Detect which cell encompasses the target text, then output its (X, Y) center coordinate. 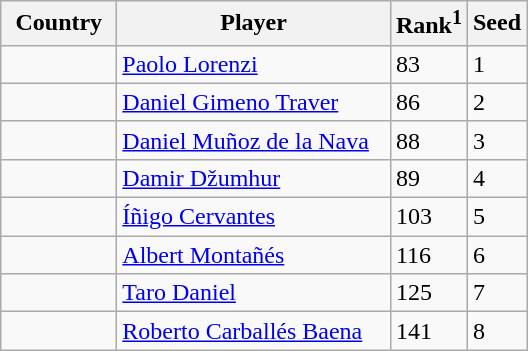
Roberto Carballés Baena (254, 331)
3 (496, 140)
1 (496, 64)
89 (428, 178)
5 (496, 217)
Daniel Gimeno Traver (254, 102)
88 (428, 140)
116 (428, 255)
Albert Montañés (254, 255)
Daniel Muñoz de la Nava (254, 140)
83 (428, 64)
2 (496, 102)
Seed (496, 24)
Taro Daniel (254, 293)
Rank1 (428, 24)
Country (59, 24)
86 (428, 102)
Player (254, 24)
4 (496, 178)
6 (496, 255)
141 (428, 331)
103 (428, 217)
125 (428, 293)
7 (496, 293)
Paolo Lorenzi (254, 64)
Damir Džumhur (254, 178)
8 (496, 331)
Íñigo Cervantes (254, 217)
